Locate the cell with the specified text and output its [x, y] center coordinate. 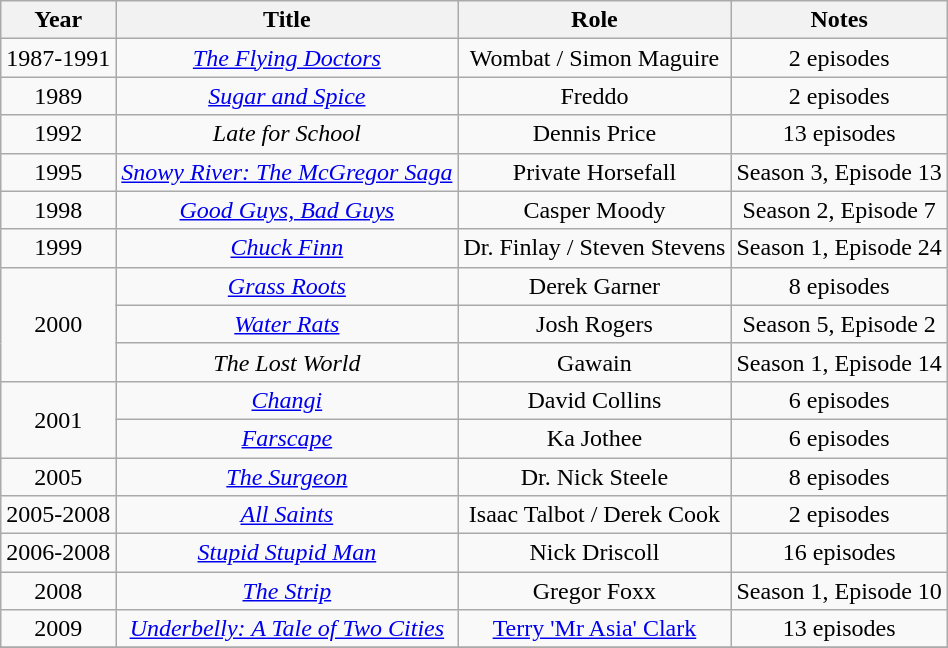
1992 [58, 134]
Gregor Foxx [594, 591]
Terry 'Mr Asia' Clark [594, 629]
Sugar and Spice [287, 96]
David Collins [594, 400]
Season 1, Episode 14 [839, 362]
Dr. Nick Steele [594, 477]
1999 [58, 248]
Title [287, 20]
Year [58, 20]
Chuck Finn [287, 248]
2005 [58, 477]
1995 [58, 172]
Season 1, Episode 10 [839, 591]
Isaac Talbot / Derek Cook [594, 515]
Season 1, Episode 24 [839, 248]
The Strip [287, 591]
Casper Moody [594, 210]
1989 [58, 96]
Season 3, Episode 13 [839, 172]
Season 5, Episode 2 [839, 324]
Notes [839, 20]
Underbelly: A Tale of Two Cities [287, 629]
Changi [287, 400]
The Surgeon [287, 477]
Josh Rogers [594, 324]
16 episodes [839, 553]
2006-2008 [58, 553]
Dennis Price [594, 134]
Role [594, 20]
Season 2, Episode 7 [839, 210]
2000 [58, 324]
Grass Roots [287, 286]
Stupid Stupid Man [287, 553]
Dr. Finlay / Steven Stevens [594, 248]
Farscape [287, 438]
Wombat / Simon Maguire [594, 58]
Freddo [594, 96]
Late for School [287, 134]
Nick Driscoll [594, 553]
Good Guys, Bad Guys [287, 210]
2001 [58, 419]
All Saints [287, 515]
2008 [58, 591]
Private Horsefall [594, 172]
1987-1991 [58, 58]
Derek Garner [594, 286]
Ka Jothee [594, 438]
The Lost World [287, 362]
Snowy River: The McGregor Saga [287, 172]
Water Rats [287, 324]
1998 [58, 210]
2009 [58, 629]
Gawain [594, 362]
The Flying Doctors [287, 58]
2005-2008 [58, 515]
